Determine the [X, Y] coordinate at the center of the cell enclosing the given text.  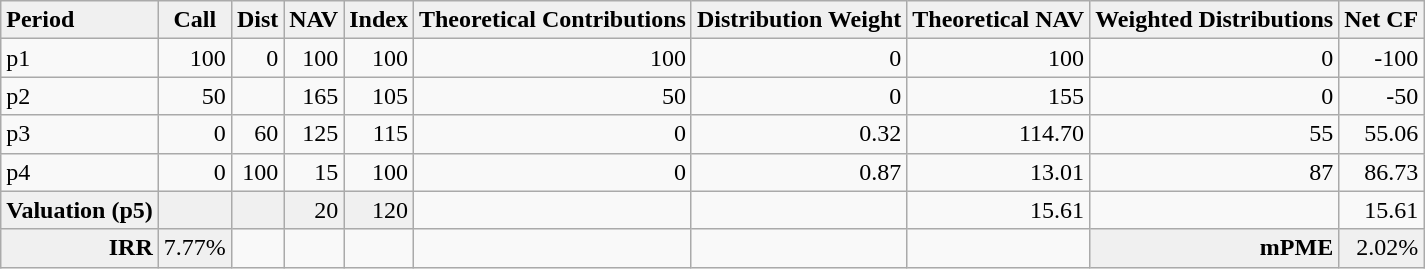
60 [257, 134]
Period [80, 20]
125 [314, 134]
165 [314, 96]
p3 [80, 134]
0.87 [798, 172]
IRR [80, 248]
86.73 [1382, 172]
0.32 [798, 134]
115 [379, 134]
2.02% [1382, 248]
20 [314, 210]
p4 [80, 172]
mPME [1214, 248]
-100 [1382, 58]
NAV [314, 20]
Theoretical Contributions [552, 20]
105 [379, 96]
Distribution Weight [798, 20]
Call [194, 20]
p2 [80, 96]
Theoretical NAV [998, 20]
55.06 [1382, 134]
7.77% [194, 248]
Net CF [1382, 20]
Valuation (p5) [80, 210]
87 [1214, 172]
155 [998, 96]
13.01 [998, 172]
Weighted Distributions [1214, 20]
15 [314, 172]
55 [1214, 134]
-50 [1382, 96]
Dist [257, 20]
120 [379, 210]
Index [379, 20]
p1 [80, 58]
114.70 [998, 134]
